Capture the cell that displays the provided text and extract its (X, Y) central coordinate. 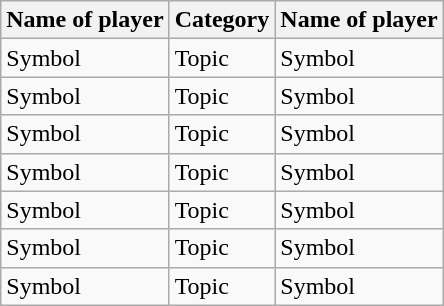
Category (222, 20)
